Determine the (X, Y) coordinate at the center of the cell enclosing the given text.  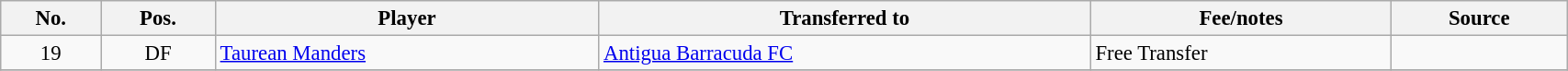
Transferred to (845, 18)
Free Transfer (1241, 53)
Antigua Barracuda FC (845, 53)
Taurean Manders (406, 53)
Source (1479, 18)
Pos. (158, 18)
No. (51, 18)
Fee/notes (1241, 18)
Player (406, 18)
19 (51, 53)
DF (158, 53)
